Find where the given text appears and provide that cell's center as [X, Y] coordinate. 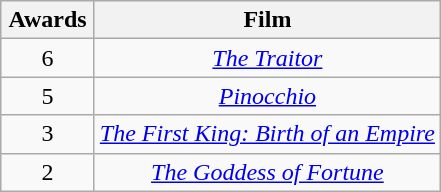
The Goddess of Fortune [267, 172]
The Traitor [267, 58]
Film [267, 20]
6 [48, 58]
2 [48, 172]
Pinocchio [267, 96]
The First King: Birth of an Empire [267, 134]
3 [48, 134]
5 [48, 96]
Awards [48, 20]
